Output the [X, Y] coordinate of the center of the cell containing the given text.  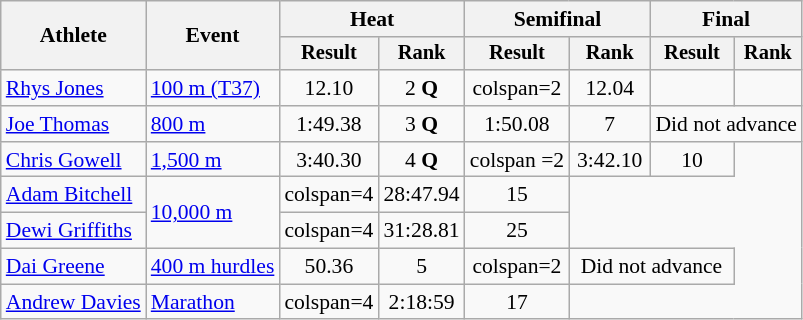
Adam Bitchell [74, 195]
800 m [213, 124]
3:40.30 [328, 160]
7 [610, 124]
Heat [372, 19]
Chris Gowell [74, 160]
3:42.10 [610, 160]
Andrew Davies [74, 302]
1,500 m [213, 160]
1:50.08 [517, 124]
Event [213, 36]
15 [517, 195]
50.36 [328, 267]
100 m (T37) [213, 88]
17 [517, 302]
400 m hurdles [213, 267]
Joe Thomas [74, 124]
12.10 [328, 88]
Dewi Griffiths [74, 231]
Semifinal [558, 19]
Dai Greene [74, 267]
5 [421, 267]
1:49.38 [328, 124]
2 Q [421, 88]
Final [726, 19]
Marathon [213, 302]
2:18:59 [421, 302]
10 [692, 160]
31:28.81 [421, 231]
12.04 [610, 88]
Rhys Jones [74, 88]
Athlete [74, 36]
25 [517, 231]
3 Q [421, 124]
4 Q [421, 160]
28:47.94 [421, 195]
10,000 m [213, 212]
colspan =2 [517, 160]
